Capture the cell that displays the provided text and extract its (X, Y) central coordinate. 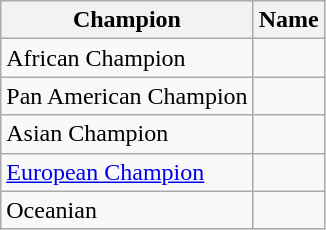
African Champion (127, 58)
Asian Champion (127, 134)
Name (288, 20)
European Champion (127, 172)
Champion (127, 20)
Pan American Champion (127, 96)
Oceanian (127, 210)
